Return (x, y) of the center of cell containing provided text 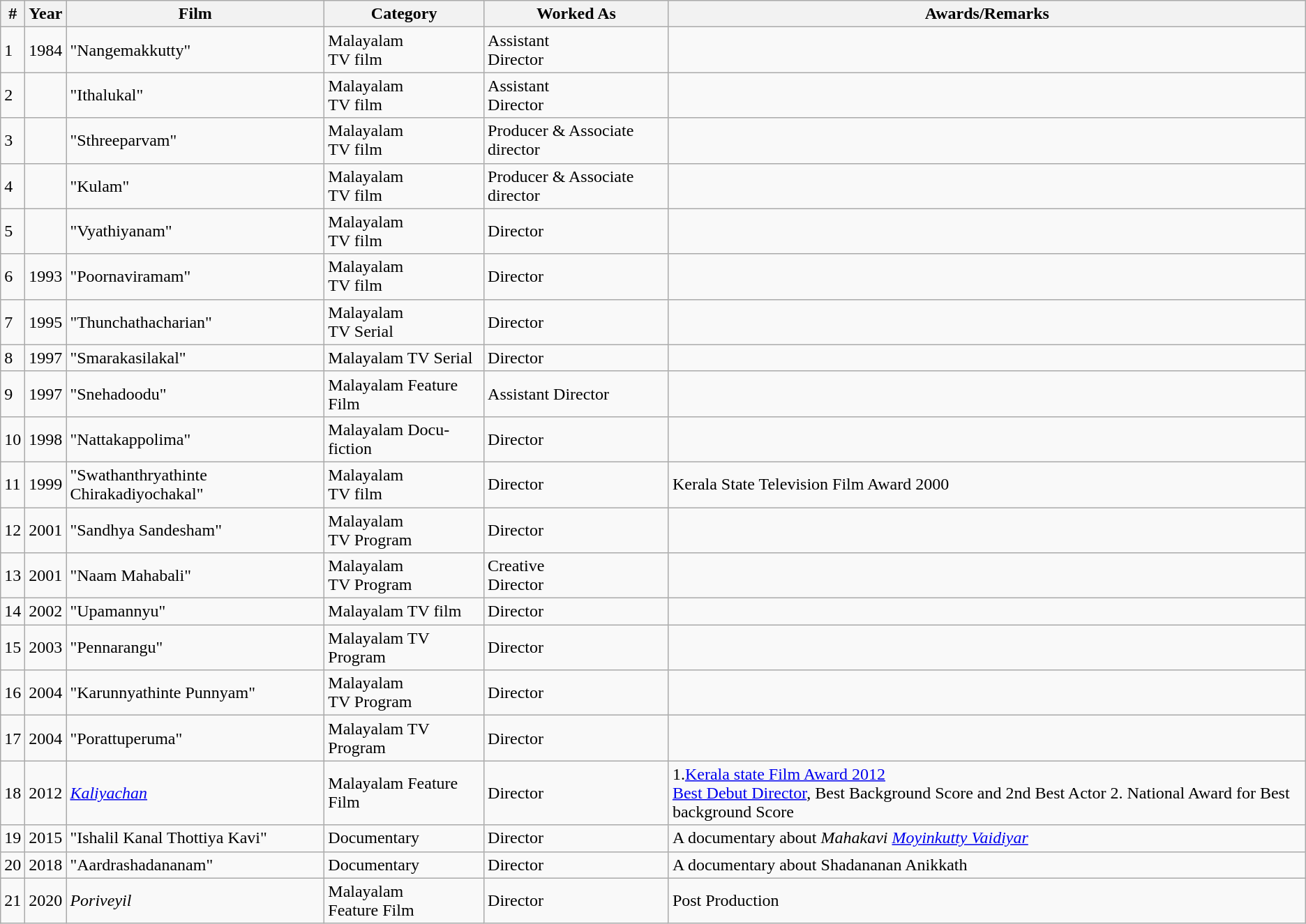
Poriveyil (195, 901)
21 (13, 901)
"Poornaviramam" (195, 276)
"Karunnyathinte Punnyam" (195, 693)
15 (13, 647)
2015 (46, 838)
12 (13, 530)
7 (13, 322)
14 (13, 612)
5 (13, 232)
16 (13, 693)
11 (13, 484)
1995 (46, 322)
Category (405, 14)
MalayalamTV Serial (405, 322)
13 (13, 576)
Malayalam TV Serial (405, 358)
"Kulam" (195, 185)
MalayalamFeature Film (405, 901)
A documentary about Shadananan Anikkath (986, 865)
"Thunchathacharian" (195, 322)
Malayalam TV film (405, 612)
"Naam Mahabali" (195, 576)
"Aardrashadananam" (195, 865)
A documentary about Mahakavi Moyinkutty Vaidiyar (986, 838)
# (13, 14)
Post Production (986, 901)
Kerala State Television Film Award 2000 (986, 484)
"Vyathiyanam" (195, 232)
9 (13, 393)
Malayalam Docu-fiction (405, 439)
2020 (46, 901)
2012 (46, 793)
1984 (46, 50)
"Swathanthryathinte Chirakadiyochakal" (195, 484)
19 (13, 838)
1993 (46, 276)
1 (13, 50)
18 (13, 793)
1.Kerala state Film Award 2012Best Debut Director, Best Background Score and 2nd Best Actor 2. National Award for Best background Score (986, 793)
Awards/Remarks (986, 14)
2018 (46, 865)
2003 (46, 647)
"Nattakappolima" (195, 439)
20 (13, 865)
"Upamannyu" (195, 612)
Producer & Associatedirector (576, 185)
17 (13, 738)
1998 (46, 439)
4 (13, 185)
"Ishalil Kanal Thottiya Kavi" (195, 838)
Film (195, 14)
6 (13, 276)
"Sandhya Sandesham" (195, 530)
2002 (46, 612)
"Pennarangu" (195, 647)
"Ithalukal" (195, 95)
"Smarakasilakal" (195, 358)
Assistant Director (576, 393)
10 (13, 439)
"Sthreeparvam" (195, 141)
Producer & Associate director (576, 141)
Kaliyachan (195, 793)
"Porattuperuma" (195, 738)
"Nangemakkutty" (195, 50)
3 (13, 141)
CreativeDirector (576, 576)
8 (13, 358)
Year (46, 14)
"Snehadoodu" (195, 393)
1999 (46, 484)
2 (13, 95)
Worked As (576, 14)
